Extract the (x, y) coordinate from the center of the cell holding the provided text.  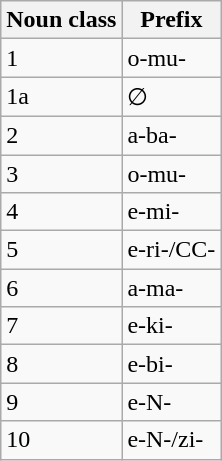
a-ba- (172, 135)
e-ri-/CC- (172, 250)
4 (62, 212)
e-mi- (172, 212)
2 (62, 135)
e-ki- (172, 326)
3 (62, 173)
5 (62, 250)
e-bi- (172, 364)
6 (62, 288)
Prefix (172, 20)
e-N-/zi- (172, 440)
9 (62, 402)
∅ (172, 97)
7 (62, 326)
8 (62, 364)
1a (62, 97)
1 (62, 58)
Noun class (62, 20)
10 (62, 440)
e-N- (172, 402)
a-ma- (172, 288)
